Find where the given text appears and provide that cell's center as [x, y] coordinate. 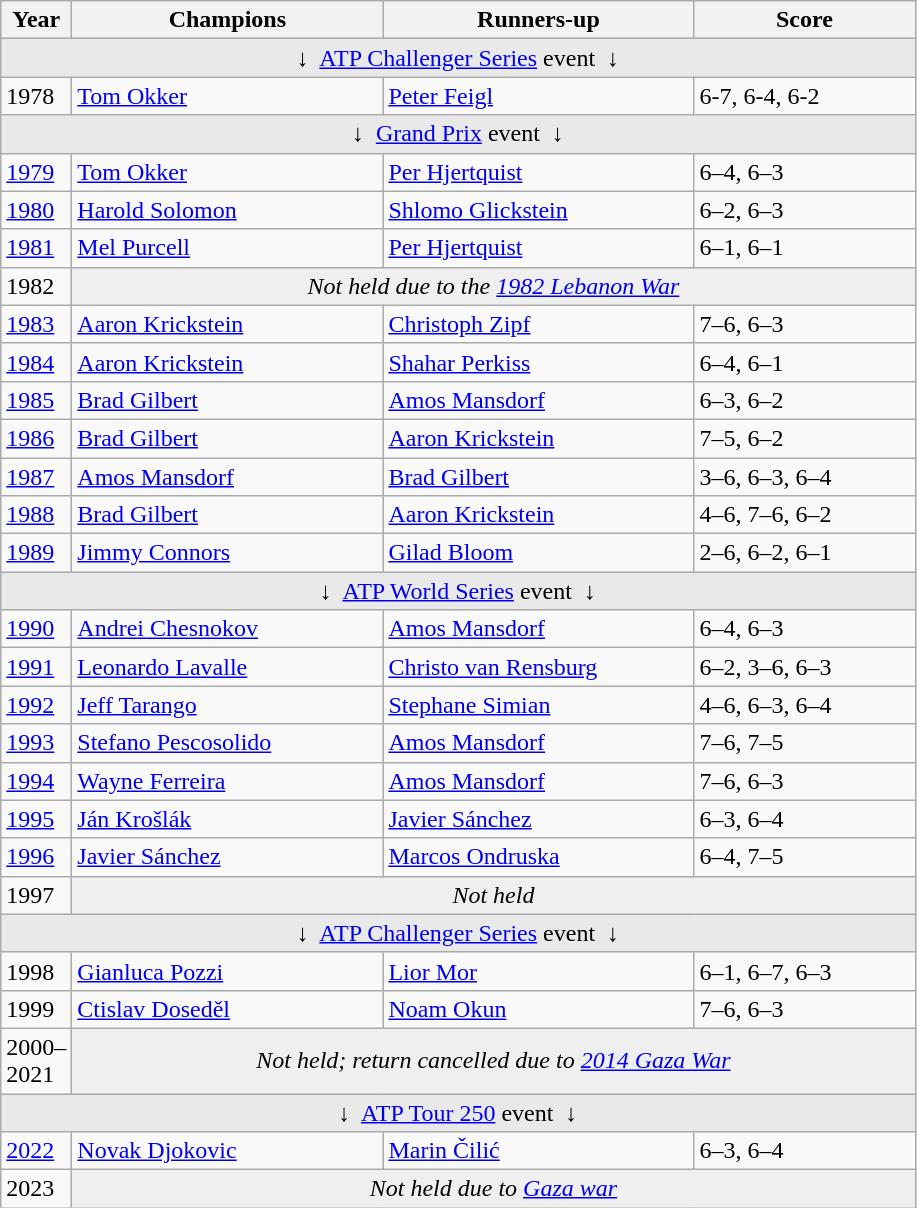
Champions [228, 20]
Lior Mor [538, 971]
Score [804, 20]
Christoph Zipf [538, 324]
↓ ATP World Series event ↓ [458, 591]
Marcos Ondruska [538, 857]
6–3, 6–2 [804, 400]
1981 [36, 248]
1985 [36, 400]
6–1, 6–7, 6–3 [804, 971]
Ján Krošlák [228, 819]
Noam Okun [538, 1009]
Stephane Simian [538, 705]
Gilad Bloom [538, 553]
↓ Grand Prix event ↓ [458, 134]
6–4, 7–5 [804, 857]
2023 [36, 1189]
6–2, 3–6, 6–3 [804, 667]
Not held due to Gaza war [494, 1189]
Christo van Rensburg [538, 667]
1982 [36, 286]
1984 [36, 362]
1983 [36, 324]
1992 [36, 705]
1988 [36, 515]
3–6, 6–3, 6–4 [804, 477]
1987 [36, 477]
Ctislav Doseděl [228, 1009]
Stefano Pescosolido [228, 743]
1990 [36, 629]
1995 [36, 819]
Year [36, 20]
Novak Djokovic [228, 1151]
1998 [36, 971]
Gianluca Pozzi [228, 971]
Runners-up [538, 20]
Harold Solomon [228, 210]
Not held [494, 895]
Shlomo Glickstein [538, 210]
1989 [36, 553]
6-7, 6-4, 6-2 [804, 96]
1996 [36, 857]
4–6, 7–6, 6–2 [804, 515]
4–6, 6–3, 6–4 [804, 705]
Wayne Ferreira [228, 781]
6–2, 6–3 [804, 210]
1993 [36, 743]
2–6, 6–2, 6–1 [804, 553]
Leonardo Lavalle [228, 667]
Peter Feigl [538, 96]
2000–2021 [36, 1060]
↓ ATP Tour 250 event ↓ [458, 1113]
1991 [36, 667]
1994 [36, 781]
6–4, 6–1 [804, 362]
Shahar Perkiss [538, 362]
Mel Purcell [228, 248]
1979 [36, 172]
7–5, 6–2 [804, 438]
6–1, 6–1 [804, 248]
Andrei Chesnokov [228, 629]
7–6, 7–5 [804, 743]
1986 [36, 438]
Not held; return cancelled due to 2014 Gaza War [494, 1060]
1997 [36, 895]
Marin Čilić [538, 1151]
2022 [36, 1151]
1980 [36, 210]
Not held due to the 1982 Lebanon War [494, 286]
1978 [36, 96]
Jeff Tarango [228, 705]
1999 [36, 1009]
Jimmy Connors [228, 553]
